Identify which cell holds the provided text, then report its [x, y] central coordinate. 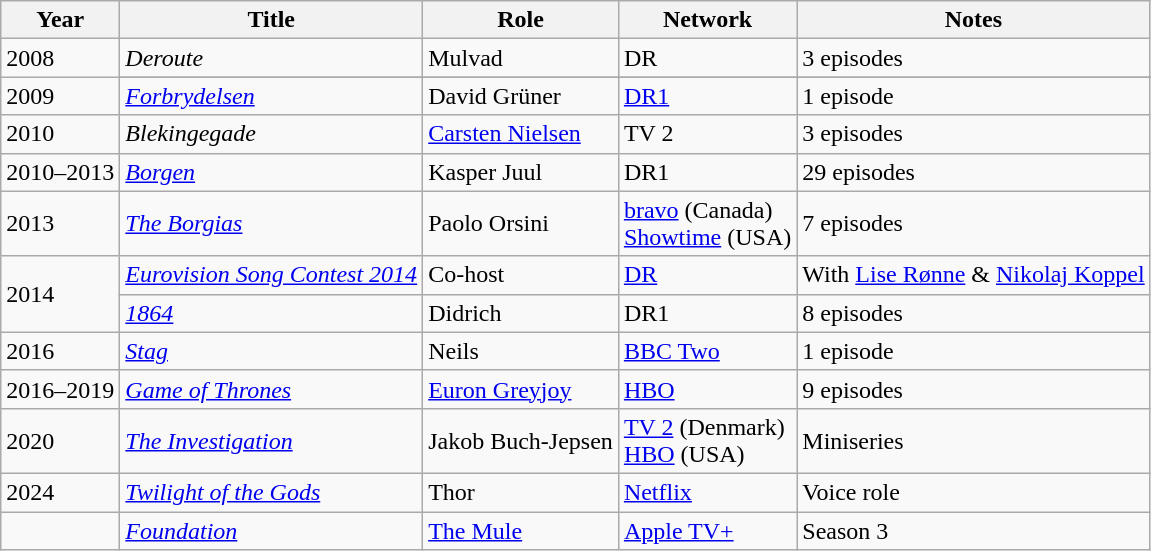
Eurovision Song Contest 2014 [272, 275]
bravo (Canada) Showtime (USA) [707, 224]
2010 [60, 134]
Neils [521, 351]
Miniseries [974, 440]
Euron Greyjoy [521, 389]
TV 2 [707, 134]
Jakob Buch-Jepsen [521, 440]
Title [272, 20]
2013 [60, 224]
2009 [60, 96]
Network [707, 20]
Apple TV+ [707, 531]
Co-host [521, 275]
2020 [60, 440]
Paolo Orsini [521, 224]
The Mule [521, 531]
9 episodes [974, 389]
Voice role [974, 492]
Foundation [272, 531]
David Grüner [521, 96]
2024 [60, 492]
Stag [272, 351]
Blekingegade [272, 134]
BBC Two [707, 351]
The Investigation [272, 440]
Borgen [272, 172]
Role [521, 20]
With Lise Rønne & Nikolaj Koppel [974, 275]
Game of Thrones [272, 389]
HBO [707, 389]
Deroute [272, 58]
2014 [60, 294]
2016 [60, 351]
Thor [521, 492]
7 episodes [974, 224]
29 episodes [974, 172]
Forbrydelsen [272, 96]
Year [60, 20]
Carsten Nielsen [521, 134]
Mulvad [521, 58]
2010–2013 [60, 172]
TV 2 (Denmark)HBO (USA) [707, 440]
2008 [60, 58]
Didrich [521, 313]
Notes [974, 20]
The Borgias [272, 224]
1864 [272, 313]
Twilight of the Gods [272, 492]
Netflix [707, 492]
8 episodes [974, 313]
Season 3 [974, 531]
Kasper Juul [521, 172]
2016–2019 [60, 389]
